From the cell containing the given text, extract its center point as [X, Y] coordinate. 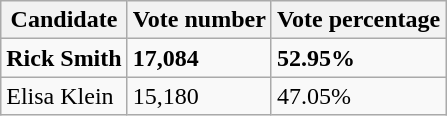
Rick Smith [64, 58]
15,180 [199, 96]
Elisa Klein [64, 96]
Vote number [199, 20]
17,084 [199, 58]
Candidate [64, 20]
52.95% [358, 58]
Vote percentage [358, 20]
47.05% [358, 96]
